Find where the given text appears and provide that cell's center as [x, y] coordinate. 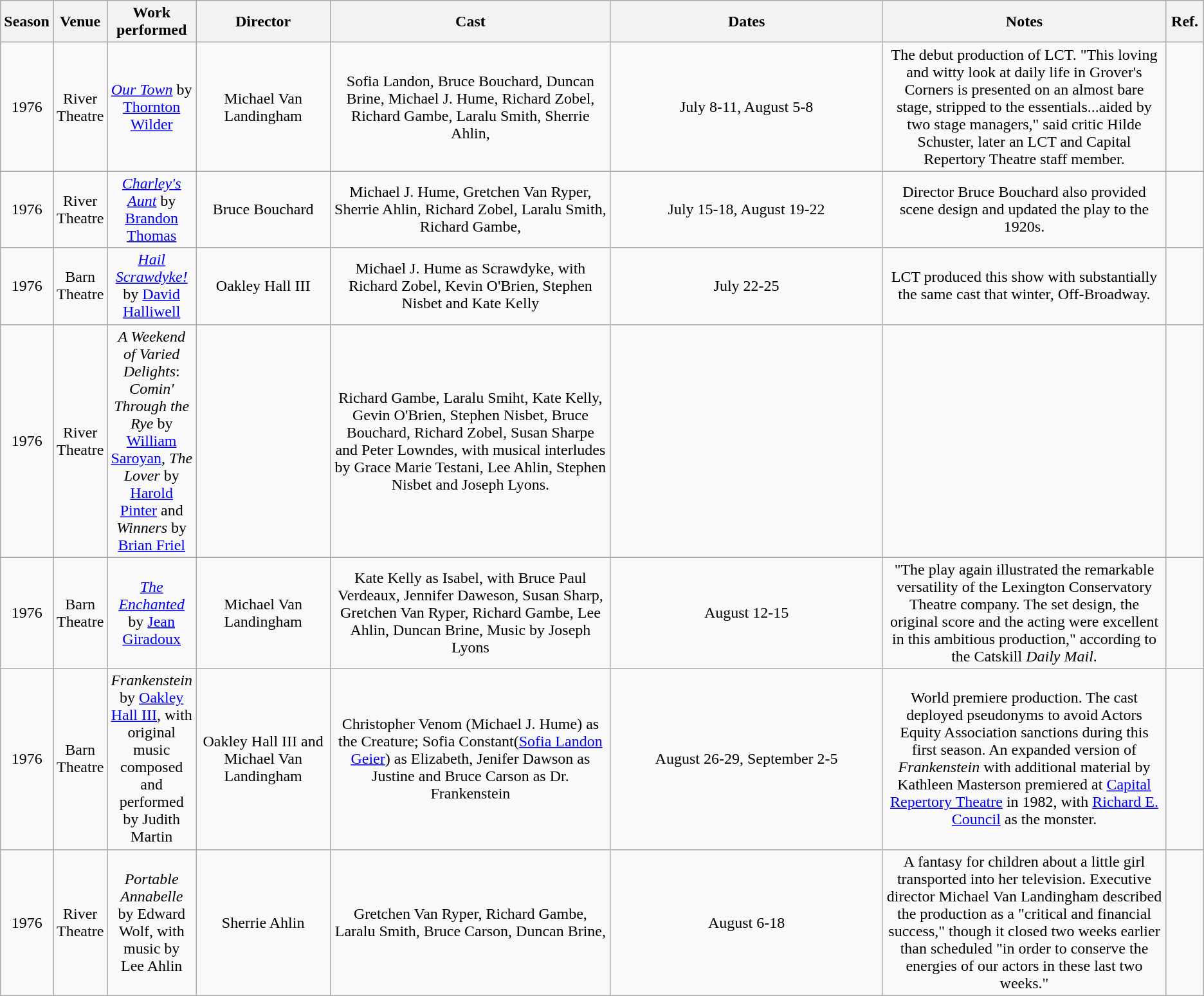
Ref. [1185, 22]
Frankenstein by Oakley Hall III, with original music composed and performed by Judith Martin [152, 759]
LCT produced this show with substantially the same cast that winter, Off-Broadway. [1024, 286]
Gretchen Van Ryper, Richard Gambe, Laralu Smith, Bruce Carson, Duncan Brine, [471, 923]
Dates [746, 22]
Season [27, 22]
August 26-29, September 2-5 [746, 759]
Sherrie Ahlin [264, 923]
Venue [80, 22]
A Weekend of Varied Delights: Comin' Through the Rye by William Saroyan, The Lover by Harold Pinter and Winners by Brian Friel [152, 441]
July 22-25 [746, 286]
Michael J. Hume as Scrawdyke, with Richard Zobel, Kevin O'Brien, Stephen Nisbet and Kate Kelly [471, 286]
Oakley Hall III [264, 286]
Oakley Hall III and Michael Van Landingham [264, 759]
Bruce Bouchard [264, 210]
Work performed [152, 22]
August 12-15 [746, 613]
Notes [1024, 22]
The Enchanted by Jean Giradoux [152, 613]
Portable Annabelle by Edward Wolf, with music by Lee Ahlin [152, 923]
Hail Scrawdyke! by David Halliwell [152, 286]
Michael J. Hume, Gretchen Van Ryper, Sherrie Ahlin, Richard Zobel, Laralu Smith, Richard Gambe, [471, 210]
Director Bruce Bouchard also provided scene design and updated the play to the 1920s. [1024, 210]
Our Town by Thornton Wilder [152, 107]
Cast [471, 22]
Charley's Aunt by Brandon Thomas [152, 210]
July 15-18, August 19-22 [746, 210]
July 8-11, August 5-8 [746, 107]
August 6-18 [746, 923]
Director [264, 22]
Sofia Landon, Bruce Bouchard, Duncan Brine, Michael J. Hume, Richard Zobel, Richard Gambe, Laralu Smith, Sherrie Ahlin, [471, 107]
